Scan for the cell matching the given text and deliver its [X, Y] coordinate at center. 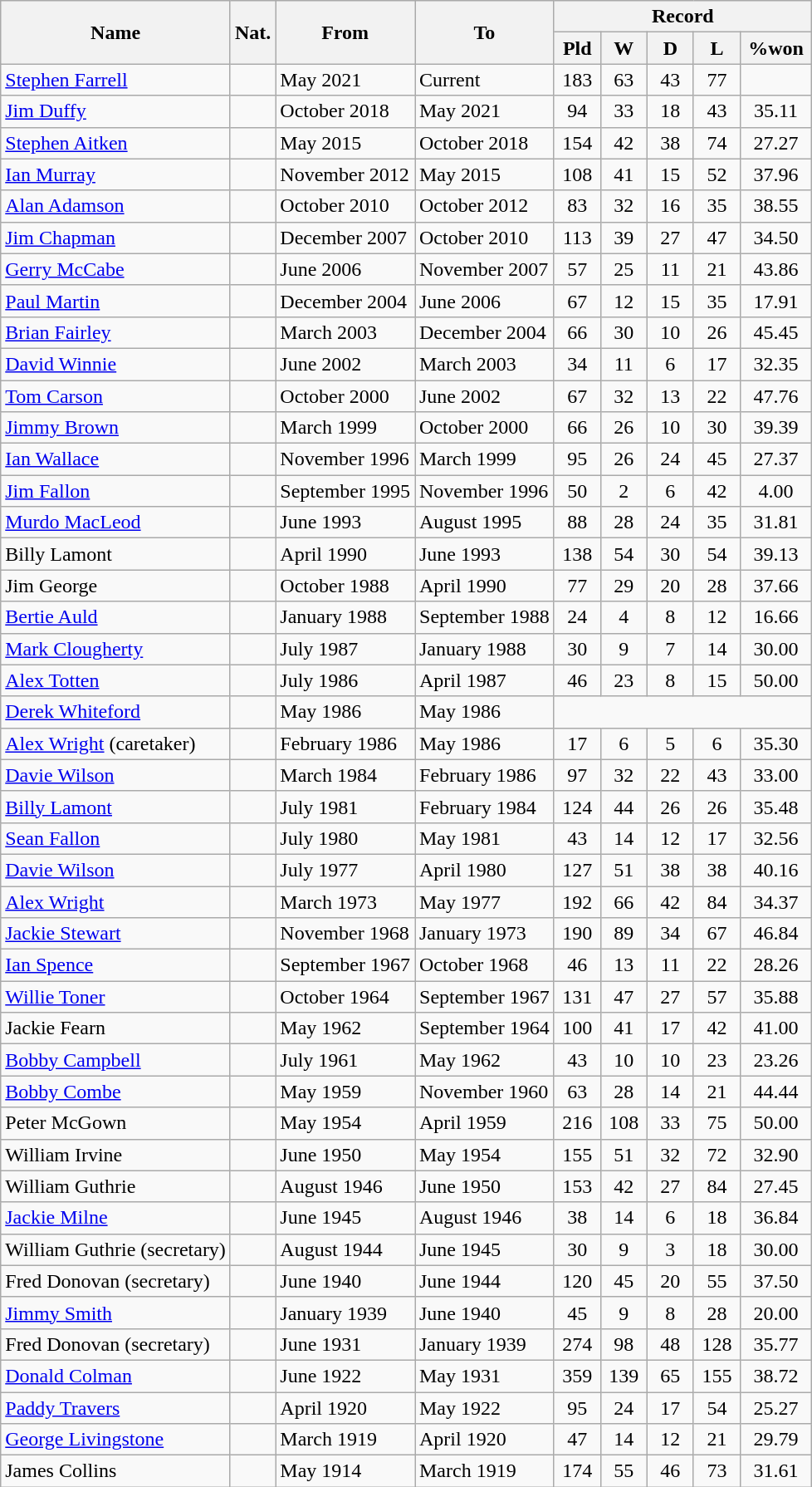
47.76 [775, 396]
Bobby Campbell [116, 1060]
Brian Fairley [116, 332]
November 1968 [345, 934]
Stephen Farrell [116, 80]
28.26 [775, 965]
%won [775, 48]
Record [682, 17]
35.11 [775, 111]
April 1959 [485, 1123]
31.61 [775, 1471]
124 [577, 807]
45.45 [775, 332]
William Guthrie [116, 1186]
October 2012 [485, 206]
29 [624, 586]
Current [485, 80]
Jimmy Brown [116, 428]
23.26 [775, 1060]
September 1995 [345, 491]
359 [577, 1376]
Jackie Stewart [116, 934]
Jimmy Smith [116, 1313]
50 [577, 491]
113 [577, 238]
March 1984 [345, 775]
D [670, 48]
46.84 [775, 934]
Name [116, 32]
154 [577, 143]
October 1964 [345, 997]
31.81 [775, 523]
Peter McGown [116, 1123]
17.91 [775, 301]
38.72 [775, 1376]
83 [577, 206]
39.39 [775, 428]
27.45 [775, 1186]
Jim George [116, 586]
216 [577, 1123]
October 1988 [345, 586]
October 1968 [485, 965]
35.77 [775, 1344]
Ian Murray [116, 174]
Nat. [252, 32]
39 [624, 238]
94 [577, 111]
131 [577, 997]
153 [577, 1186]
34.50 [775, 238]
Murdo MacLeod [116, 523]
43.86 [775, 269]
December 2007 [345, 238]
120 [577, 1281]
7 [670, 649]
William Guthrie (secretary) [116, 1249]
September 1964 [485, 1028]
May 1922 [485, 1408]
Ian Spence [116, 965]
97 [577, 775]
May 1977 [485, 901]
To [485, 32]
June 1922 [345, 1376]
Jackie Milne [116, 1218]
16.66 [775, 617]
Jim Fallon [116, 491]
88 [577, 523]
40.16 [775, 870]
Willie Toner [116, 997]
128 [717, 1344]
Alex Wright [116, 901]
100 [577, 1028]
March 1973 [345, 901]
190 [577, 934]
Pld [577, 48]
89 [624, 934]
June 1931 [345, 1344]
5 [670, 743]
35.48 [775, 807]
139 [624, 1376]
34.37 [775, 901]
May 1931 [485, 1376]
April 1980 [485, 870]
37.50 [775, 1281]
52 [717, 174]
November 2007 [485, 269]
33.00 [775, 775]
George Livingstone [116, 1440]
August 1944 [345, 1249]
37.66 [775, 586]
June 1944 [485, 1281]
32.35 [775, 364]
Paddy Travers [116, 1408]
192 [577, 901]
May 1914 [345, 1471]
Mark Clougherty [116, 649]
Derek Whiteford [116, 712]
Tom Carson [116, 396]
James Collins [116, 1471]
Sean Fallon [116, 838]
174 [577, 1471]
98 [624, 1344]
L [717, 48]
Bertie Auld [116, 617]
July 1981 [345, 807]
Jim Duffy [116, 111]
January 1973 [485, 934]
2 [624, 491]
32.56 [775, 838]
38.55 [775, 206]
Donald Colman [116, 1376]
Gerry McCabe [116, 269]
Jackie Fearn [116, 1028]
29.79 [775, 1440]
4.00 [775, 491]
35.30 [775, 743]
April 1987 [485, 680]
3 [670, 1249]
37.96 [775, 174]
25 [624, 269]
16 [670, 206]
127 [577, 870]
39.13 [775, 554]
July 1987 [345, 649]
25.27 [775, 1408]
W [624, 48]
Paul Martin [116, 301]
Alex Totten [116, 680]
November 2012 [345, 174]
44 [624, 807]
20.00 [775, 1313]
72 [717, 1155]
32.90 [775, 1155]
73 [717, 1471]
July 1986 [345, 680]
138 [577, 554]
75 [717, 1123]
November 1960 [485, 1092]
Jim Chapman [116, 238]
July 1977 [345, 870]
36.84 [775, 1218]
183 [577, 80]
Stephen Aitken [116, 143]
David Winnie [116, 364]
65 [670, 1376]
From [345, 32]
27.37 [775, 459]
Ian Wallace [116, 459]
May 1981 [485, 838]
44.44 [775, 1092]
48 [670, 1344]
4 [624, 617]
September 1988 [485, 617]
February 1984 [485, 807]
Bobby Combe [116, 1092]
74 [717, 143]
Alan Adamson [116, 206]
May 1959 [345, 1092]
41.00 [775, 1028]
35.88 [775, 997]
274 [577, 1344]
27.27 [775, 143]
William Irvine [116, 1155]
August 1995 [485, 523]
July 1980 [345, 838]
Alex Wright (caretaker) [116, 743]
July 1961 [345, 1060]
